Identify which cell holds the provided text, then report its (X, Y) central coordinate. 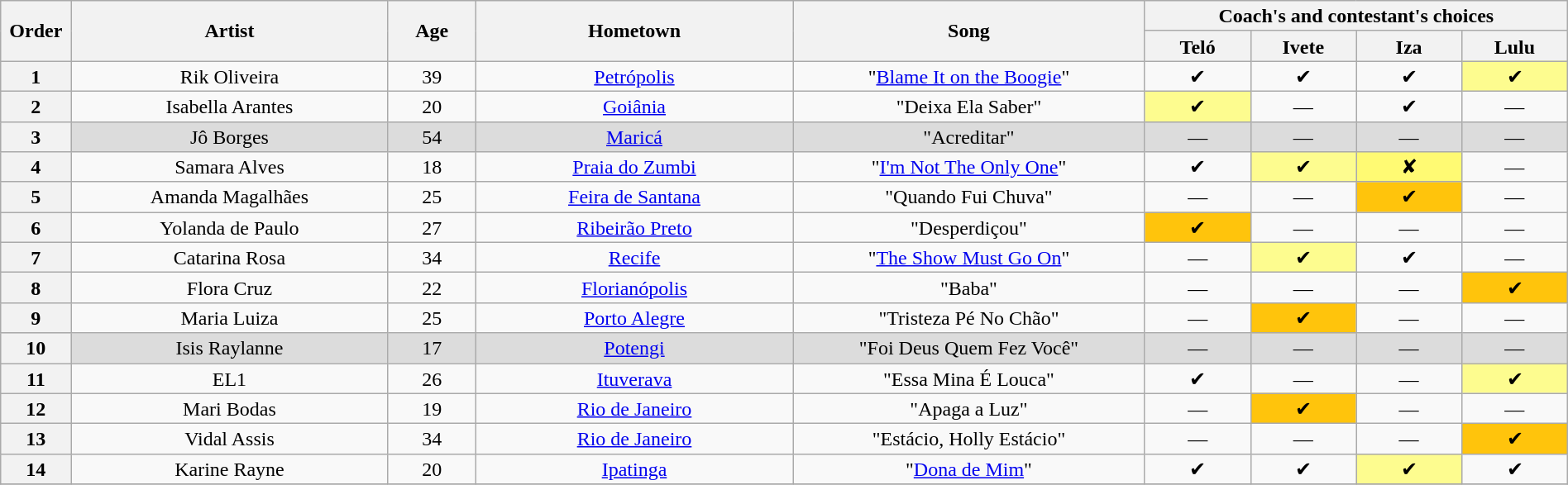
19 (432, 408)
Vidal Assis (230, 440)
Amanda Magalhães (230, 197)
Song (969, 31)
Age (432, 31)
Iza (1409, 46)
Praia do Zumbi (633, 167)
Maria Luiza (230, 317)
26 (432, 378)
10 (36, 349)
Ituverava (633, 378)
Porto Alegre (633, 317)
"Blame It on the Boogie" (969, 76)
Isabella Arantes (230, 106)
2 (36, 106)
14 (36, 469)
54 (432, 137)
Ivete (1303, 46)
4 (36, 167)
"Tristeza Pé No Chão" (969, 317)
Ribeirão Preto (633, 228)
Hometown (633, 31)
Goiânia (633, 106)
Karine Rayne (230, 469)
"Apaga a Luz" (969, 408)
7 (36, 258)
Isis Raylanne (230, 349)
Recife (633, 258)
✘ (1409, 167)
17 (432, 349)
"Estácio, Holly Estácio" (969, 440)
Mari Bodas (230, 408)
Jô Borges (230, 137)
39 (432, 76)
"Foi Deus Quem Fez Você" (969, 349)
Teló (1198, 46)
Feira de Santana (633, 197)
27 (432, 228)
9 (36, 317)
EL1 (230, 378)
"Dona de Mim" (969, 469)
"Baba" (969, 288)
13 (36, 440)
Ipatinga (633, 469)
"Quando Fui Chuva" (969, 197)
Potengi (633, 349)
Flora Cruz (230, 288)
1 (36, 76)
Coach's and contestant's choices (1356, 17)
11 (36, 378)
5 (36, 197)
Rik Oliveira (230, 76)
"Desperdiçou" (969, 228)
Samara Alves (230, 167)
"Deixa Ela Saber" (969, 106)
18 (432, 167)
Artist (230, 31)
"Essa Mina É Louca" (969, 378)
"The Show Must Go On" (969, 258)
6 (36, 228)
Petrópolis (633, 76)
"I'm Not The Only One" (969, 167)
Yolanda de Paulo (230, 228)
Maricá (633, 137)
22 (432, 288)
Order (36, 31)
3 (36, 137)
Lulu (1514, 46)
Catarina Rosa (230, 258)
12 (36, 408)
"Acreditar" (969, 137)
Florianópolis (633, 288)
8 (36, 288)
